Scan for the cell matching the given text and deliver its (X, Y) coordinate at center. 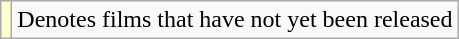
Denotes films that have not yet been released (235, 20)
